Identify which cell holds the provided text, then report its [X, Y] central coordinate. 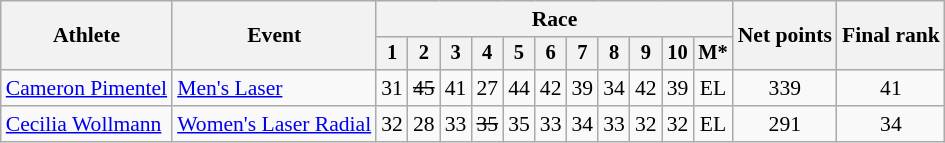
339 [785, 88]
Cecilia Wollmann [86, 124]
27 [487, 88]
Men's Laser [274, 88]
31 [392, 88]
45 [424, 88]
Cameron Pimentel [86, 88]
44 [519, 88]
28 [424, 124]
5 [519, 54]
2 [424, 54]
M* [712, 54]
Event [274, 36]
10 [678, 54]
Women's Laser Radial [274, 124]
4 [487, 54]
7 [583, 54]
3 [456, 54]
Net points [785, 36]
9 [646, 54]
8 [614, 54]
Athlete [86, 36]
291 [785, 124]
1 [392, 54]
Final rank [891, 36]
Race [554, 19]
6 [551, 54]
